Capture the cell that displays the provided text and extract its (x, y) central coordinate. 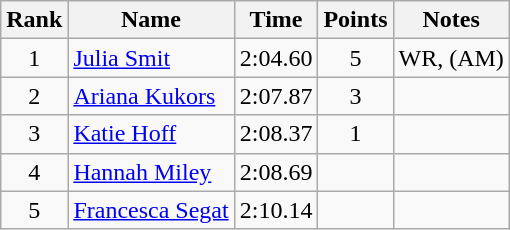
4 (34, 172)
2:07.87 (276, 96)
Points (356, 20)
Julia Smit (151, 58)
2 (34, 96)
Time (276, 20)
Hannah Miley (151, 172)
Name (151, 20)
WR, (AM) (451, 58)
Notes (451, 20)
2:10.14 (276, 210)
2:04.60 (276, 58)
Rank (34, 20)
Ariana Kukors (151, 96)
Katie Hoff (151, 134)
Francesca Segat (151, 210)
2:08.37 (276, 134)
2:08.69 (276, 172)
